For the text-containing cell, return its midpoint in [x, y] coordinate format. 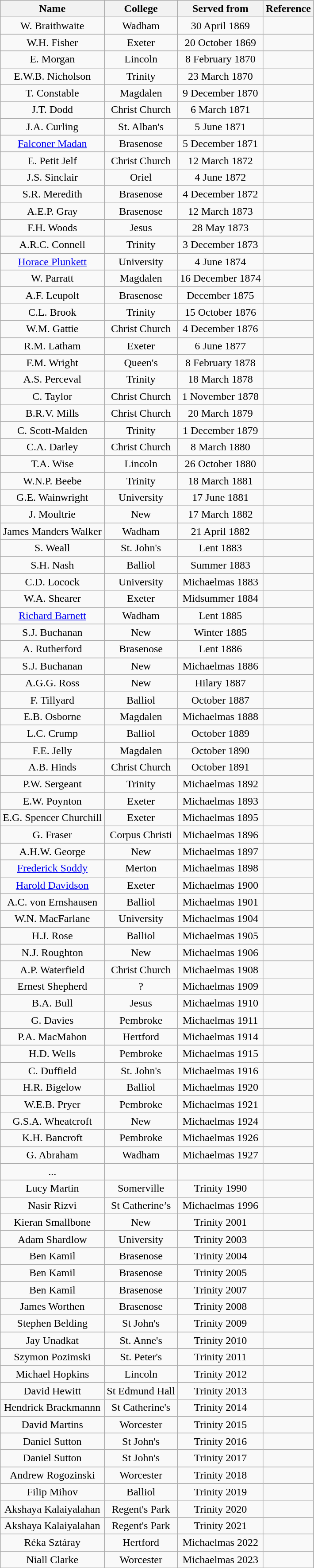
G. Fraser [52, 835]
Réka Sztáray [52, 1542]
A.F. Leupolt [52, 295]
1 December 1879 [220, 430]
Michaelmas 1901 [220, 902]
St Catherine's [141, 1408]
Harold Davidson [52, 885]
A.B. Hinds [52, 767]
Kieran Smallbone [52, 1222]
J. Moultrie [52, 515]
1 November 1878 [220, 396]
Trinity 2013 [220, 1391]
Trinity 2008 [220, 1307]
Queen's [141, 363]
H.J. Rose [52, 936]
4 June 1874 [220, 262]
T. Constable [52, 93]
Trinity 2001 [220, 1222]
College [141, 9]
Adam Shardlow [52, 1239]
Trinity 2015 [220, 1425]
Name [52, 9]
Michaelmas 1921 [220, 1104]
Michaelmas 1908 [220, 969]
Corpus Christi [141, 835]
G.S.A. Wheatcroft [52, 1121]
Trinity 2010 [220, 1340]
28 May 1873 [220, 228]
Trinity 2019 [220, 1492]
W. Braithwaite [52, 26]
October 1887 [220, 700]
St. Peter's [141, 1357]
5 June 1871 [220, 127]
Lent 1883 [220, 548]
... [52, 1172]
30 April 1869 [220, 26]
B.A. Bull [52, 1003]
18 March 1881 [220, 480]
T.A. Wise [52, 464]
Michaelmas 1892 [220, 784]
6 June 1877 [220, 346]
C. Duffield [52, 1071]
Merton [141, 868]
Michaelmas 1898 [220, 868]
W.H. Fisher [52, 43]
Jay Unadkat [52, 1340]
21 April 1882 [220, 531]
E.B. Osborne [52, 716]
23 March 1870 [220, 76]
Michaelmas 1886 [220, 666]
P.W. Sergeant [52, 784]
Nasir Rizvi [52, 1205]
A.S. Perceval [52, 379]
David Martins [52, 1425]
E.W. Poynton [52, 801]
Michaelmas 2022 [220, 1542]
4 June 1872 [220, 177]
Michaelmas 1924 [220, 1121]
Summer 1883 [220, 565]
Michaelmas 1893 [220, 801]
Trinity 2016 [220, 1441]
Trinity 2005 [220, 1273]
Hendrick Brackmannn [52, 1408]
A. Rutherford [52, 649]
Oriel [141, 177]
A.C. von Ernshausen [52, 902]
Lucy Martin [52, 1189]
F.H. Woods [52, 228]
J.T. Dodd [52, 110]
Trinity 2011 [220, 1357]
17 March 1882 [220, 515]
Falconer Madan [52, 143]
W.N.P. Beebe [52, 480]
J.S. Sinclair [52, 177]
3 December 1873 [220, 245]
Michaelmas 1900 [220, 885]
12 March 1872 [220, 160]
E.G. Spencer Churchill [52, 818]
W. Parratt [52, 279]
W.E.B. Pryer [52, 1104]
E. Petit Jelf [52, 160]
St. Alban's [141, 127]
A.P. Waterfield [52, 969]
St Catherine’s [141, 1205]
Michaelmas 1927 [220, 1155]
J.A. Curling [52, 127]
Michaelmas 1909 [220, 986]
Trinity 2017 [220, 1458]
L.C. Crump [52, 733]
Niall Clarke [52, 1559]
Michaelmas 1895 [220, 818]
Michael Hopkins [52, 1374]
C. Scott-Malden [52, 430]
S.H. Nash [52, 565]
A.R.C. Connell [52, 245]
Michaelmas 1926 [220, 1138]
S.R. Meredith [52, 194]
6 March 1871 [220, 110]
20 October 1869 [220, 43]
Trinity 2007 [220, 1290]
F. Tillyard [52, 700]
James Manders Walker [52, 531]
F.E. Jelly [52, 751]
Michaelmas 1904 [220, 919]
15 October 1876 [220, 312]
A.G.G. Ross [52, 683]
Served from [220, 9]
A.E.P. Gray [52, 211]
12 March 1873 [220, 211]
Trinity 2003 [220, 1239]
C.A. Darley [52, 447]
G. Davies [52, 1020]
Michaelmas 1911 [220, 1020]
Midsummer 1884 [220, 599]
Stephen Belding [52, 1324]
G.E. Wainwright [52, 498]
October 1890 [220, 751]
Trinity 2004 [220, 1256]
Michaelmas 1897 [220, 852]
October 1891 [220, 767]
W.N. MacFarlane [52, 919]
F.M. Wright [52, 363]
W.A. Shearer [52, 599]
Michaelmas 1910 [220, 1003]
Ernest Shepherd [52, 986]
Michaelmas 1996 [220, 1205]
K.H. Bancroft [52, 1138]
20 March 1879 [220, 413]
C.L. Brook [52, 312]
E. Morgan [52, 59]
W.M. Gattie [52, 329]
Trinity 2018 [220, 1475]
16 December 1874 [220, 279]
H.R. Bigelow [52, 1088]
9 December 1870 [220, 93]
C.D. Locock [52, 582]
Somerville [141, 1189]
Reference [288, 9]
James Worthen [52, 1307]
Trinity 2009 [220, 1324]
4 December 1876 [220, 329]
Trinity 2014 [220, 1408]
Michaelmas 1905 [220, 936]
Trinity 1990 [220, 1189]
26 October 1880 [220, 464]
Michaelmas 1896 [220, 835]
December 1875 [220, 295]
Trinity 2020 [220, 1509]
5 December 1871 [220, 143]
St. Anne's [141, 1340]
8 February 1878 [220, 363]
Filip Mihov [52, 1492]
C. Taylor [52, 396]
Michaelmas 1906 [220, 952]
David Hewitt [52, 1391]
Michaelmas 1920 [220, 1088]
Trinity 2012 [220, 1374]
Andrew Rogozinski [52, 1475]
Lent 1886 [220, 649]
17 June 1881 [220, 498]
Lent 1885 [220, 616]
Michaelmas 1914 [220, 1037]
8 February 1870 [220, 59]
October 1889 [220, 733]
Winter 1885 [220, 632]
Szymon Pozimski [52, 1357]
G. Abraham [52, 1155]
B.R.V. Mills [52, 413]
Michaelmas 1888 [220, 716]
Hilary 1887 [220, 683]
S. Weall [52, 548]
Michaelmas 1916 [220, 1071]
? [141, 986]
E.W.B. Nicholson [52, 76]
N.J. Roughton [52, 952]
4 December 1872 [220, 194]
Michaelmas 2023 [220, 1559]
Frederick Soddy [52, 868]
18 March 1878 [220, 379]
Michaelmas 1883 [220, 582]
P.A. MacMahon [52, 1037]
A.H.W. George [52, 852]
Richard Barnett [52, 616]
Horace Plunkett [52, 262]
Michaelmas 1915 [220, 1054]
R.M. Latham [52, 346]
St Edmund Hall [141, 1391]
8 March 1880 [220, 447]
Trinity 2021 [220, 1525]
H.D. Wells [52, 1054]
